Determine the [x, y] coordinate at the center of the cell enclosing the given text.  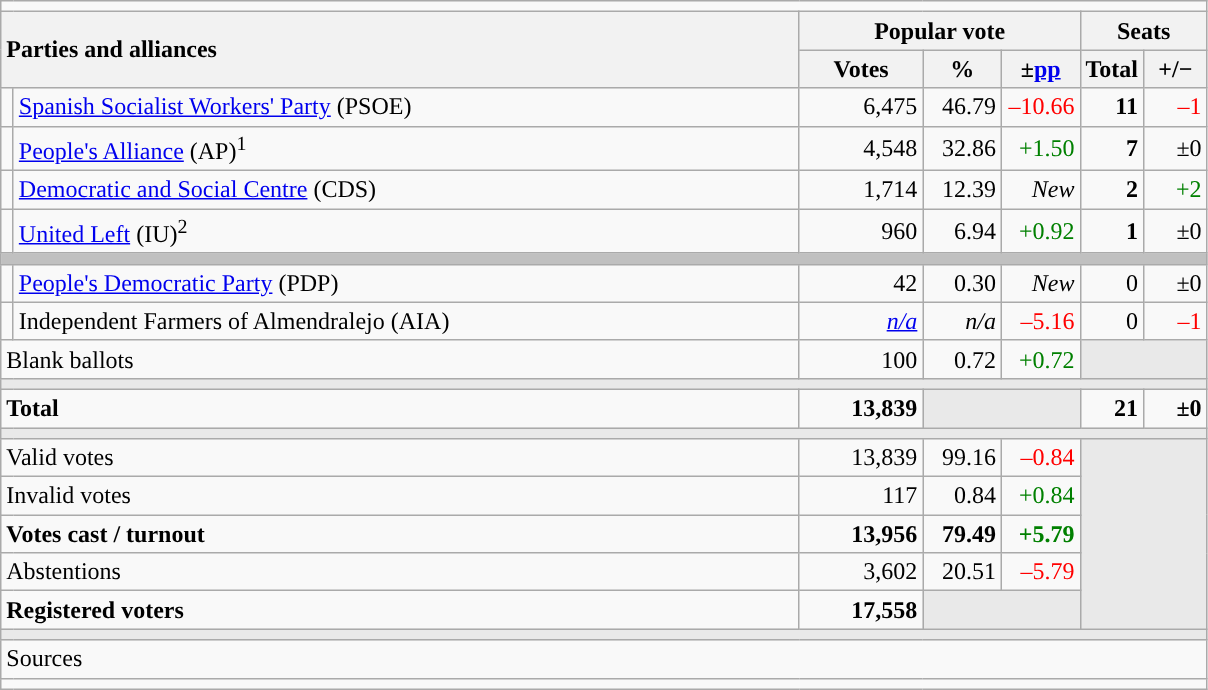
±pp [1040, 69]
United Left (IU)2 [406, 232]
–10.66 [1040, 107]
46.79 [962, 107]
Spanish Socialist Workers' Party (PSOE) [406, 107]
+0.72 [1040, 359]
1 [1112, 232]
+0.84 [1040, 496]
6.94 [962, 232]
12.39 [962, 190]
+2 [1176, 190]
17,558 [861, 610]
100 [861, 359]
Seats [1144, 31]
Independent Farmers of Almendralejo (AIA) [406, 321]
11 [1112, 107]
20.51 [962, 572]
6,475 [861, 107]
People's Alliance (AP)1 [406, 148]
21 [1112, 408]
Registered voters [400, 610]
3,602 [861, 572]
Popular vote [940, 31]
79.49 [962, 534]
Abstentions [400, 572]
32.86 [962, 148]
Sources [604, 659]
+5.79 [1040, 534]
117 [861, 496]
Invalid votes [400, 496]
+1.50 [1040, 148]
% [962, 69]
Votes [861, 69]
7 [1112, 148]
Parties and alliances [400, 50]
42 [861, 283]
0.72 [962, 359]
–5.79 [1040, 572]
0.30 [962, 283]
Blank ballots [400, 359]
4,548 [861, 148]
960 [861, 232]
1,714 [861, 190]
Democratic and Social Centre (CDS) [406, 190]
Valid votes [400, 458]
+/− [1176, 69]
2 [1112, 190]
99.16 [962, 458]
0.84 [962, 496]
Votes cast / turnout [400, 534]
–5.16 [1040, 321]
+0.92 [1040, 232]
–0.84 [1040, 458]
People's Democratic Party (PDP) [406, 283]
13,956 [861, 534]
